Extract the [x, y] coordinate from the center of the cell holding the provided text.  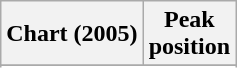
Chart (2005) [72, 34]
Peakposition [189, 34]
